From the cell containing the given text, extract its center point as [x, y] coordinate. 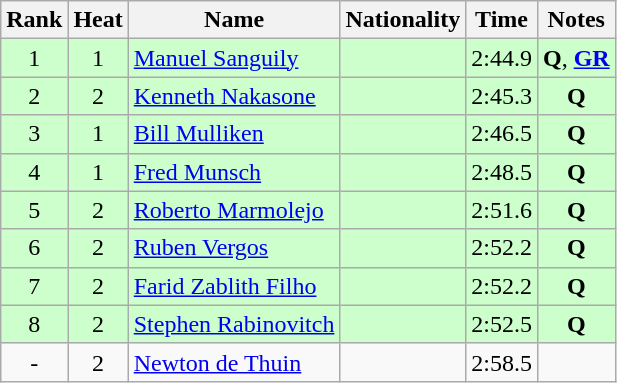
2:44.9 [502, 58]
6 [34, 248]
2:48.5 [502, 172]
Heat [98, 20]
Ruben Vergos [234, 248]
Newton de Thuin [234, 362]
Name [234, 20]
Nationality [403, 20]
Rank [34, 20]
5 [34, 210]
Stephen Rabinovitch [234, 324]
Q, GR [576, 58]
4 [34, 172]
Farid Zablith Filho [234, 286]
2:51.6 [502, 210]
Time [502, 20]
2:58.5 [502, 362]
Bill Mulliken [234, 134]
3 [34, 134]
Fred Munsch [234, 172]
Manuel Sanguily [234, 58]
2:52.5 [502, 324]
2:45.3 [502, 96]
Kenneth Nakasone [234, 96]
8 [34, 324]
7 [34, 286]
Roberto Marmolejo [234, 210]
- [34, 362]
2:46.5 [502, 134]
Notes [576, 20]
